Locate the cell with the specified text and output its (x, y) center coordinate. 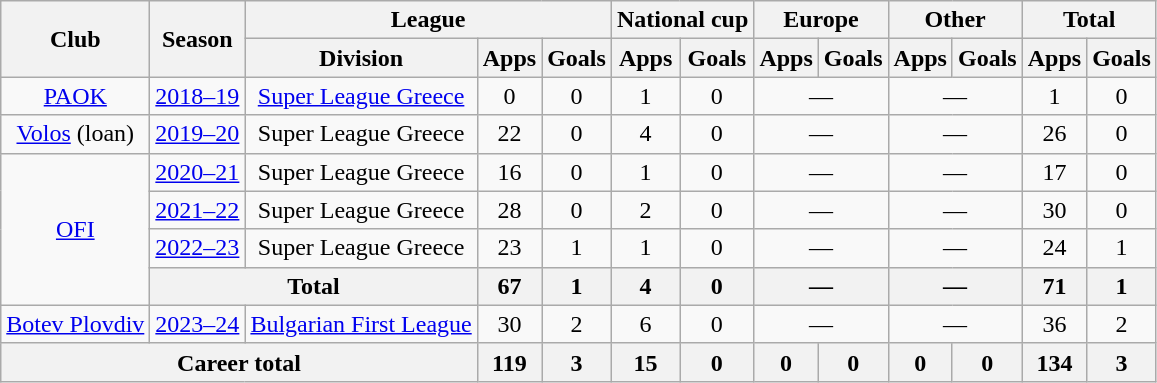
2020–21 (198, 172)
Bulgarian First League (361, 324)
Season (198, 39)
2022–23 (198, 248)
119 (509, 362)
36 (1054, 324)
Club (76, 39)
OFI (76, 229)
6 (645, 324)
23 (509, 248)
League (428, 20)
2021–22 (198, 210)
2018–19 (198, 96)
National cup (682, 20)
71 (1054, 286)
15 (645, 362)
28 (509, 210)
26 (1054, 134)
Division (361, 58)
Career total (239, 362)
Botev Plovdiv (76, 324)
16 (509, 172)
Other (955, 20)
2019–20 (198, 134)
Europe (821, 20)
67 (509, 286)
134 (1054, 362)
2023–24 (198, 324)
24 (1054, 248)
17 (1054, 172)
PAOK (76, 96)
22 (509, 134)
Volos (loan) (76, 134)
